Extract the (x, y) coordinate from the center of the cell holding the provided text.  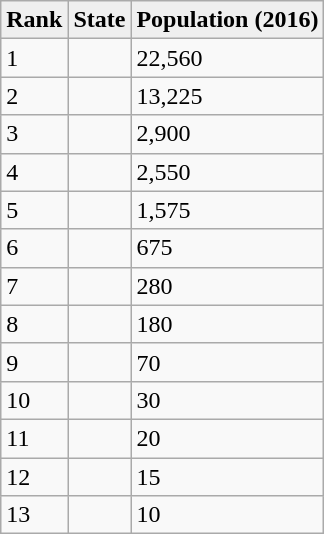
7 (34, 286)
2,900 (228, 134)
State (100, 20)
8 (34, 324)
180 (228, 324)
2,550 (228, 172)
280 (228, 286)
70 (228, 362)
3 (34, 134)
Population (2016) (228, 20)
20 (228, 438)
Rank (34, 20)
5 (34, 210)
30 (228, 400)
6 (34, 248)
9 (34, 362)
4 (34, 172)
675 (228, 248)
11 (34, 438)
22,560 (228, 58)
13 (34, 515)
1 (34, 58)
12 (34, 477)
13,225 (228, 96)
15 (228, 477)
1,575 (228, 210)
2 (34, 96)
